Determine the (X, Y) coordinate at the center of the cell enclosing the given text.  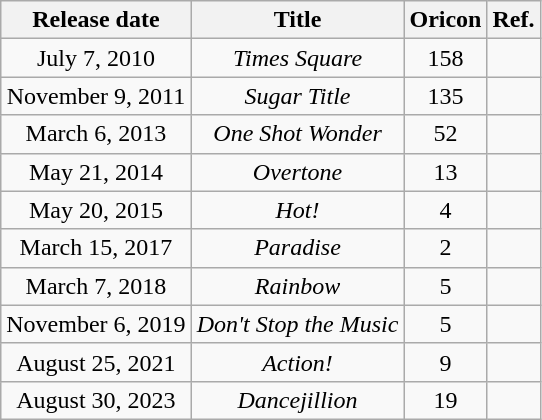
March 7, 2018 (96, 286)
52 (446, 134)
Times Square (298, 58)
Rainbow (298, 286)
November 6, 2019 (96, 324)
19 (446, 400)
Action! (298, 362)
Sugar Title (298, 96)
Overtone (298, 172)
March 15, 2017 (96, 248)
Ref. (514, 20)
One Shot Wonder (298, 134)
9 (446, 362)
May 21, 2014 (96, 172)
March 6, 2013 (96, 134)
November 9, 2011 (96, 96)
Paradise (298, 248)
August 30, 2023 (96, 400)
Don't Stop the Music (298, 324)
13 (446, 172)
Oricon (446, 20)
May 20, 2015 (96, 210)
Hot! (298, 210)
Title (298, 20)
135 (446, 96)
158 (446, 58)
4 (446, 210)
Release date (96, 20)
July 7, 2010 (96, 58)
Dancejillion (298, 400)
2 (446, 248)
August 25, 2021 (96, 362)
